Scan for the cell matching the given text and deliver its (x, y) coordinate at center. 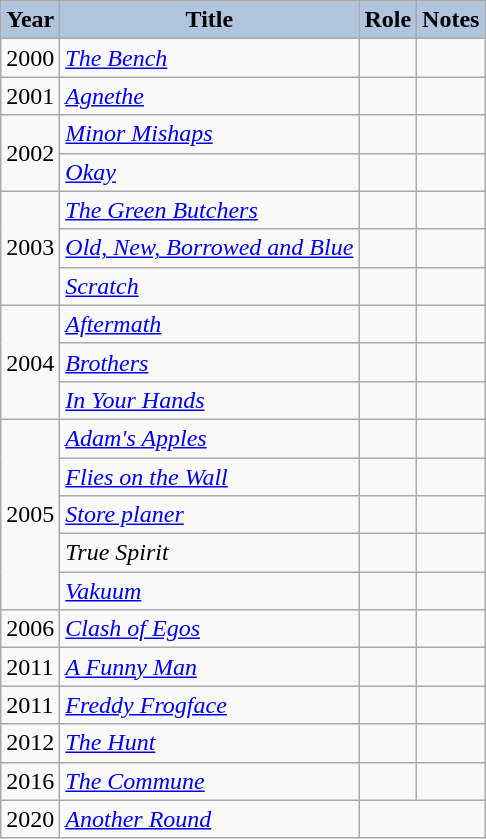
Role (388, 20)
Minor Mishaps (210, 134)
2016 (30, 781)
Brothers (210, 362)
2001 (30, 96)
The Bench (210, 58)
2002 (30, 153)
The Green Butchers (210, 210)
The Commune (210, 781)
Clash of Egos (210, 629)
2005 (30, 514)
Aftermath (210, 324)
Store planer (210, 515)
2006 (30, 629)
Agnethe (210, 96)
2020 (30, 819)
Scratch (210, 286)
Old, New, Borrowed and Blue (210, 248)
2000 (30, 58)
Another Round (210, 819)
Adam's Apples (210, 438)
Okay (210, 172)
In Your Hands (210, 400)
Year (30, 20)
The Hunt (210, 743)
Vakuum (210, 591)
Notes (451, 20)
Title (210, 20)
Flies on the Wall (210, 477)
A Funny Man (210, 667)
True Spirit (210, 553)
2003 (30, 248)
2004 (30, 362)
Freddy Frogface (210, 705)
2012 (30, 743)
